Scan for the cell matching the given text and deliver its [x, y] coordinate at center. 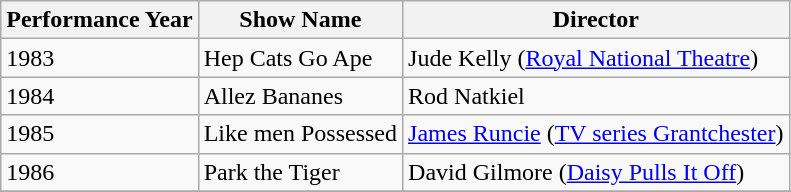
1986 [100, 172]
1985 [100, 134]
Allez Bananes [300, 96]
1983 [100, 58]
Park the Tiger [300, 172]
1984 [100, 96]
Jude Kelly (Royal National Theatre) [596, 58]
Rod Natkiel [596, 96]
Performance Year [100, 20]
David Gilmore (Daisy Pulls It Off) [596, 172]
Like men Possessed [300, 134]
Show Name [300, 20]
James Runcie (TV series Grantchester) [596, 134]
Director [596, 20]
Hep Cats Go Ape [300, 58]
